Return (X, Y) of the center of cell containing provided text 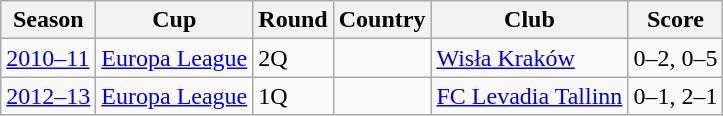
Country (382, 20)
2010–11 (48, 58)
Season (48, 20)
0–2, 0–5 (676, 58)
FC Levadia Tallinn (530, 96)
Wisła Kraków (530, 58)
Cup (174, 20)
Club (530, 20)
0–1, 2–1 (676, 96)
Score (676, 20)
2Q (293, 58)
1Q (293, 96)
Round (293, 20)
2012–13 (48, 96)
